Determine the [X, Y] coordinate at the center of the cell enclosing the given text.  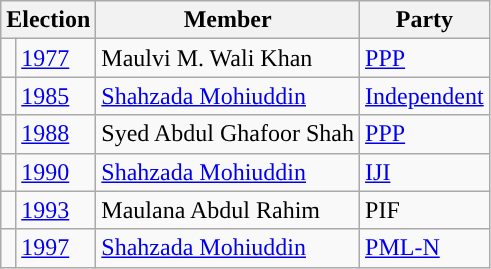
1997 [56, 248]
PML-N [425, 248]
Party [425, 20]
IJI [425, 172]
1985 [56, 96]
1993 [56, 210]
PIF [425, 210]
Election [48, 20]
Member [228, 20]
Syed Abdul Ghafoor Shah [228, 134]
Maulvi M. Wali Khan [228, 58]
1977 [56, 58]
Maulana Abdul Rahim [228, 210]
1990 [56, 172]
1988 [56, 134]
Independent [425, 96]
